Capture the cell that displays the provided text and extract its (X, Y) central coordinate. 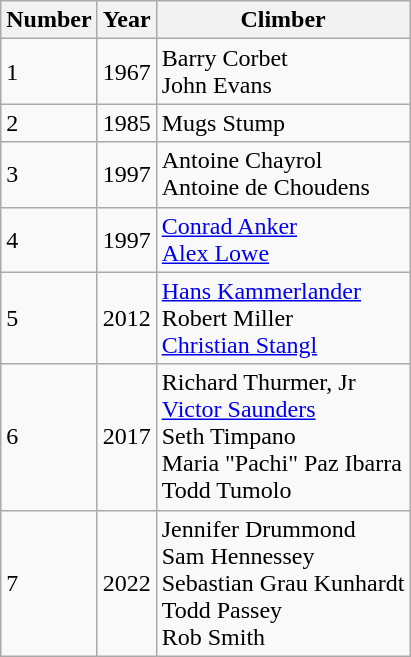
2 (49, 123)
Jennifer Drummond Sam Hennessey Sebastian Grau Kunhardt Todd Passey Rob Smith (283, 583)
1 (49, 72)
7 (49, 583)
1985 (126, 123)
5 (49, 318)
Richard Thurmer, Jr Victor Saunders Seth Timpano Maria "Pachi" Paz Ibarra Todd Tumolo (283, 437)
1967 (126, 72)
4 (49, 240)
Year (126, 20)
6 (49, 437)
2017 (126, 437)
Climber (283, 20)
Hans Kammerlander Robert Miller Christian Stangl (283, 318)
Barry Corbet John Evans (283, 72)
3 (49, 174)
Antoine Chayrol Antoine de Choudens (283, 174)
2022 (126, 583)
Number (49, 20)
Conrad Anker Alex Lowe (283, 240)
2012 (126, 318)
Mugs Stump (283, 123)
